Output the [x, y] coordinate of the center of the cell containing the given text.  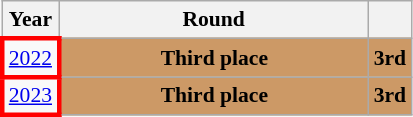
Year [30, 20]
2022 [30, 58]
2023 [30, 96]
Round [214, 20]
